Return [x, y] of the center of cell containing provided text 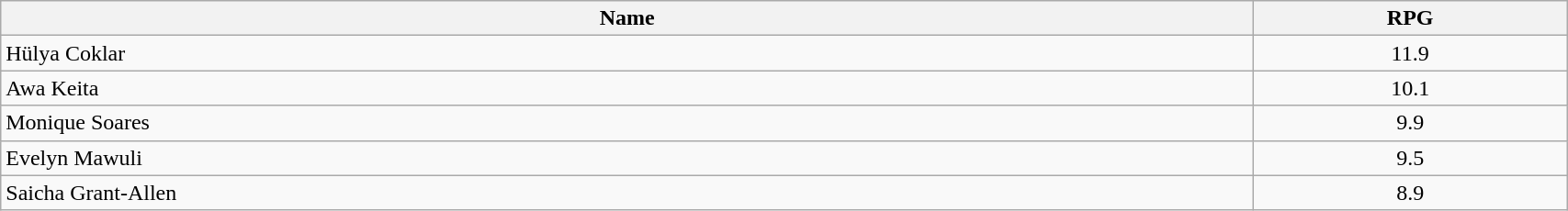
RPG [1411, 18]
Name [627, 18]
9.9 [1411, 123]
8.9 [1411, 193]
Evelyn Mawuli [627, 158]
9.5 [1411, 158]
Awa Keita [627, 88]
11.9 [1411, 53]
Saicha Grant-Allen [627, 193]
Monique Soares [627, 123]
10.1 [1411, 88]
Hülya Coklar [627, 53]
